Determine the [X, Y] coordinate at the center of the cell enclosing the given text.  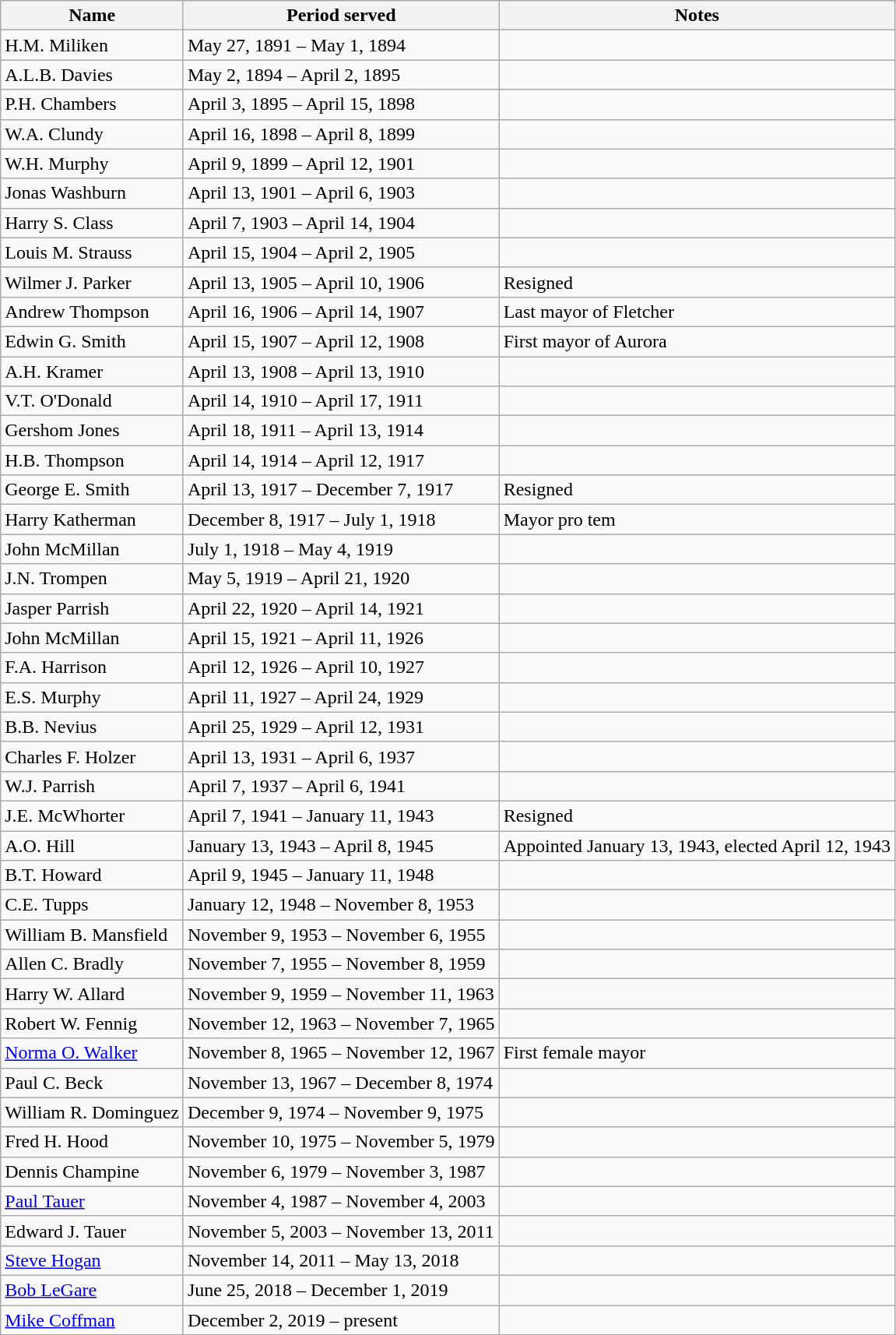
April 9, 1899 – April 12, 1901 [341, 164]
H.B. Thompson [92, 460]
B.B. Nevius [92, 727]
Mike Coffman [92, 1320]
George E. Smith [92, 490]
April 15, 1921 – April 11, 1926 [341, 638]
April 9, 1945 – January 11, 1948 [341, 875]
Edwin G. Smith [92, 341]
November 5, 2003 – November 13, 2011 [341, 1231]
January 13, 1943 – April 8, 1945 [341, 845]
April 7, 1903 – April 14, 1904 [341, 223]
April 15, 1904 – April 2, 1905 [341, 252]
April 13, 1901 – April 6, 1903 [341, 193]
Jasper Parrish [92, 608]
April 18, 1911 – April 13, 1914 [341, 431]
A.H. Kramer [92, 372]
April 13, 1917 – December 7, 1917 [341, 490]
Mayor pro tem [697, 520]
Last mayor of Fletcher [697, 312]
November 9, 1959 – November 11, 1963 [341, 994]
A.L.B. Davies [92, 75]
Fred H. Hood [92, 1142]
July 1, 1918 – May 4, 1919 [341, 549]
J.E. McWhorter [92, 815]
April 13, 1908 – April 13, 1910 [341, 372]
Wilmer J. Parker [92, 282]
Paul C. Beck [92, 1083]
November 7, 1955 – November 8, 1959 [341, 964]
November 4, 1987 – November 4, 2003 [341, 1201]
Louis M. Strauss [92, 252]
Paul Tauer [92, 1201]
April 25, 1929 – April 12, 1931 [341, 727]
April 12, 1926 – April 10, 1927 [341, 667]
Norma O. Walker [92, 1053]
Allen C. Bradly [92, 964]
Appointed January 13, 1943, elected April 12, 1943 [697, 845]
April 7, 1941 – January 11, 1943 [341, 815]
April 16, 1906 – April 14, 1907 [341, 312]
Dennis Champine [92, 1171]
November 10, 1975 – November 5, 1979 [341, 1142]
April 14, 1910 – April 17, 1911 [341, 401]
Gershom Jones [92, 431]
April 16, 1898 – April 8, 1899 [341, 134]
December 8, 1917 – July 1, 1918 [341, 520]
First mayor of Aurora [697, 341]
April 7, 1937 – April 6, 1941 [341, 786]
W.J. Parrish [92, 786]
Andrew Thompson [92, 312]
F.A. Harrison [92, 667]
December 9, 1974 – November 9, 1975 [341, 1112]
Charles F. Holzer [92, 756]
P.H. Chambers [92, 104]
May 2, 1894 – April 2, 1895 [341, 75]
Name [92, 16]
Harry S. Class [92, 223]
April 13, 1905 – April 10, 1906 [341, 282]
V.T. O'Donald [92, 401]
January 12, 1948 – November 8, 1953 [341, 905]
W.A. Clundy [92, 134]
April 14, 1914 – April 12, 1917 [341, 460]
November 13, 1967 – December 8, 1974 [341, 1083]
H.M. Miliken [92, 45]
E.S. Murphy [92, 697]
May 5, 1919 – April 21, 1920 [341, 579]
November 6, 1979 – November 3, 1987 [341, 1171]
Period served [341, 16]
William B. Mansfield [92, 935]
William R. Dominguez [92, 1112]
Jonas Washburn [92, 193]
Harry W. Allard [92, 994]
A.O. Hill [92, 845]
April 15, 1907 – April 12, 1908 [341, 341]
Bob LeGare [92, 1290]
B.T. Howard [92, 875]
Steve Hogan [92, 1260]
November 12, 1963 – November 7, 1965 [341, 1023]
November 9, 1953 – November 6, 1955 [341, 935]
Edward J. Tauer [92, 1231]
April 3, 1895 – April 15, 1898 [341, 104]
April 13, 1931 – April 6, 1937 [341, 756]
Harry Katherman [92, 520]
Notes [697, 16]
May 27, 1891 – May 1, 1894 [341, 45]
April 11, 1927 – April 24, 1929 [341, 697]
W.H. Murphy [92, 164]
November 14, 2011 – May 13, 2018 [341, 1260]
Robert W. Fennig [92, 1023]
C.E. Tupps [92, 905]
June 25, 2018 – December 1, 2019 [341, 1290]
April 22, 1920 – April 14, 1921 [341, 608]
November 8, 1965 – November 12, 1967 [341, 1053]
J.N. Trompen [92, 579]
December 2, 2019 – present [341, 1320]
First female mayor [697, 1053]
